Search for the cell housing the specified text and yield its (x, y) center coordinate. 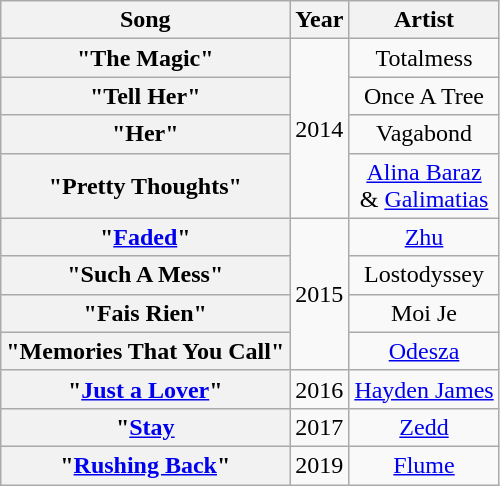
2016 (320, 389)
"Rushing Back" (146, 465)
2017 (320, 427)
Song (146, 20)
"Her" (146, 134)
Flume (424, 465)
"Just a Lover" (146, 389)
Totalmess (424, 58)
Alina Baraz & Galimatias (424, 186)
"Fais Rien" (146, 313)
Vagabond (424, 134)
"Stay (146, 427)
"Memories That You Call" (146, 351)
Zhu (424, 237)
Hayden James (424, 389)
Moi Je (424, 313)
"Faded" (146, 237)
"Such A Mess" (146, 275)
Zedd (424, 427)
"Pretty Thoughts" (146, 186)
Lostodyssey (424, 275)
2015 (320, 294)
Once A Tree (424, 96)
2014 (320, 128)
"The Magic" (146, 58)
Odesza (424, 351)
Artist (424, 20)
2019 (320, 465)
Year (320, 20)
"Tell Her" (146, 96)
